Extract the [X, Y] coordinate from the center of the cell holding the provided text.  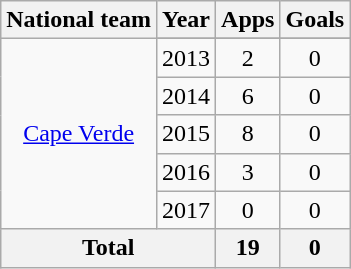
Total [108, 248]
2017 [186, 210]
2015 [186, 134]
19 [248, 248]
8 [248, 134]
Year [186, 20]
2016 [186, 172]
Apps [248, 20]
Goals [315, 20]
2013 [186, 58]
3 [248, 172]
Cape Verde [79, 134]
6 [248, 96]
2014 [186, 96]
National team [79, 20]
2 [248, 58]
